Find where the given text appears and provide that cell's center as (X, Y) coordinate. 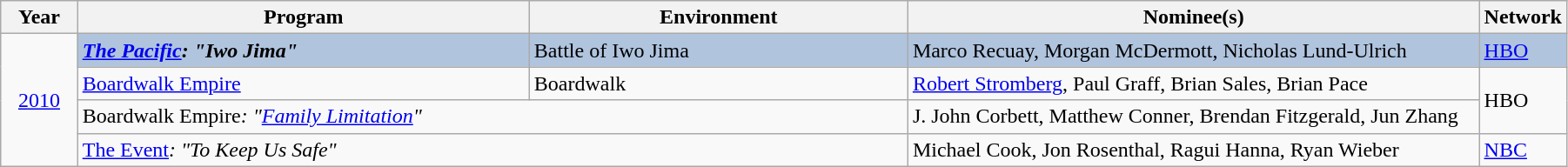
Boardwalk Empire (303, 83)
2010 (39, 100)
Program (303, 17)
Network (1523, 17)
Boardwalk (719, 83)
Boardwalk Empire: "Family Limitation" (493, 117)
Year (39, 17)
The Pacific: "Iwo Jima" (303, 50)
Michael Cook, Jon Rosenthal, Ragui Hanna, Ryan Wieber (1194, 150)
Environment (719, 17)
Marco Recuay, Morgan McDermott, Nicholas Lund-Ulrich (1194, 50)
Robert Stromberg, Paul Graff, Brian Sales, Brian Pace (1194, 83)
J. John Corbett, Matthew Conner, Brendan Fitzgerald, Jun Zhang (1194, 117)
Nominee(s) (1194, 17)
Battle of Iwo Jima (719, 50)
The Event: "To Keep Us Safe" (493, 150)
NBC (1523, 150)
